Extract the [x, y] coordinate from the center of the cell holding the provided text.  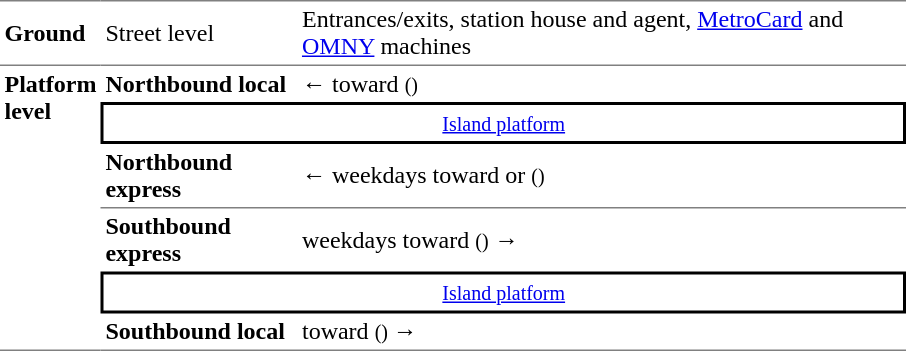
Platform level [50, 208]
Street level [199, 33]
Entrances/exits, station house and agent, MetroCard and OMNY machines [602, 33]
Northbound local [199, 84]
weekdays toward () → [602, 240]
← weekdays toward or () [602, 176]
Ground [50, 33]
← toward () [602, 84]
Southbound express [199, 240]
Northbound express [199, 176]
